Return the [x, y] coordinate for the center point of the cell that contains the specified text.  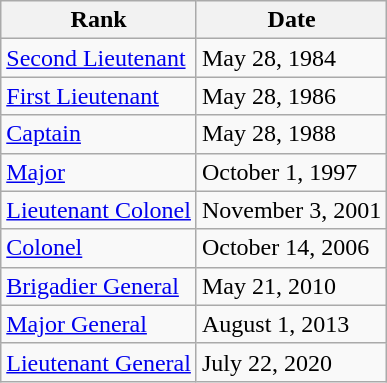
First Lieutenant [99, 96]
Captain [99, 134]
May 28, 1986 [291, 96]
Lieutenant Colonel [99, 210]
Colonel [99, 248]
May 28, 1988 [291, 134]
Rank [99, 20]
November 3, 2001 [291, 210]
May 28, 1984 [291, 58]
Brigadier General [99, 286]
Lieutenant General [99, 362]
October 14, 2006 [291, 248]
May 21, 2010 [291, 286]
August 1, 2013 [291, 324]
Major [99, 172]
October 1, 1997 [291, 172]
Major General [99, 324]
July 22, 2020 [291, 362]
Second Lieutenant [99, 58]
Date [291, 20]
